Return [X, Y] of the center of cell containing provided text 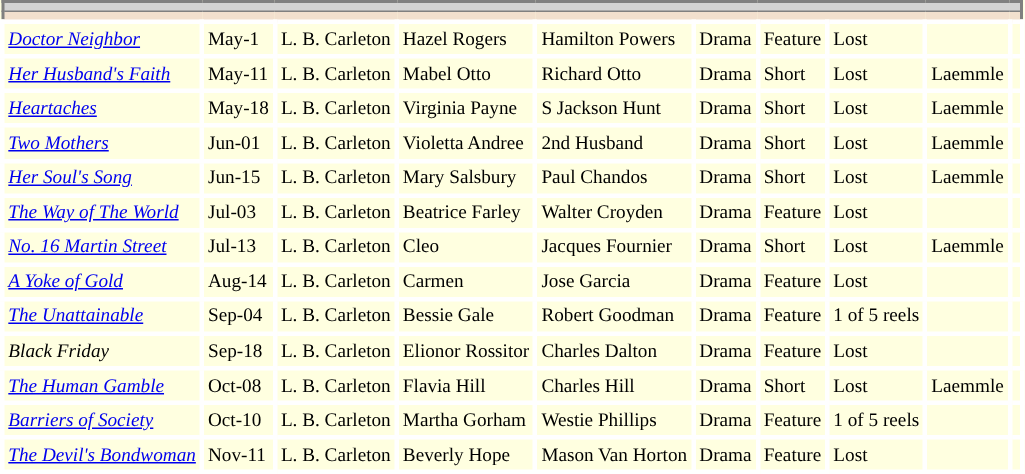
Hamilton Powers [614, 40]
The Way of The World [102, 212]
Bessie Gale [466, 316]
May-11 [238, 74]
Heartaches [102, 108]
Her Husband's Faith [102, 74]
Robert Goodman [614, 316]
Black Friday [102, 352]
A Yoke of Gold [102, 282]
Jun-01 [238, 144]
Jun-15 [238, 178]
Mabel Otto [466, 74]
Virginia Payne [466, 108]
Barriers of Society [102, 420]
The Human Gamble [102, 386]
Jose Garcia [614, 282]
Beverly Hope [466, 456]
Jacques Fournier [614, 248]
Sep-18 [238, 352]
Jul-13 [238, 248]
Paul Chandos [614, 178]
Mary Salsbury [466, 178]
Two Mothers [102, 144]
Cleo [466, 248]
Westie Phillips [614, 420]
Carmen [466, 282]
Richard Otto [614, 74]
Oct-10 [238, 420]
Her Soul's Song [102, 178]
Sep-04 [238, 316]
Elionor Rossitor [466, 352]
Jul-03 [238, 212]
Walter Croyden [614, 212]
Charles Dalton [614, 352]
No. 16 Martin Street [102, 248]
Martha Gorham [466, 420]
Mason Van Horton [614, 456]
Nov-11 [238, 456]
May-1 [238, 40]
May-18 [238, 108]
Beatrice Farley [466, 212]
Doctor Neighbor [102, 40]
The Unattainable [102, 316]
The Devil's Bondwoman [102, 456]
Aug-14 [238, 282]
Hazel Rogers [466, 40]
Violetta Andree [466, 144]
2nd Husband [614, 144]
Oct-08 [238, 386]
Charles Hill [614, 386]
Flavia Hill [466, 386]
S Jackson Hunt [614, 108]
